From the cell containing the given text, extract its center point as (X, Y) coordinate. 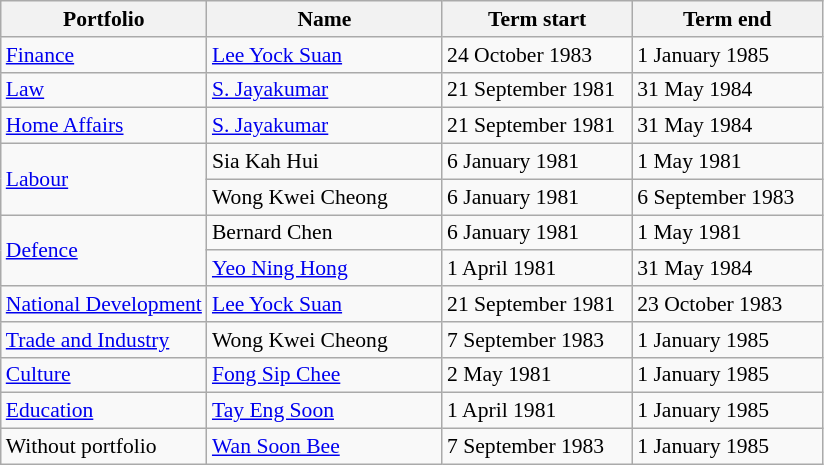
Fong Sip Chee (324, 375)
Term start (537, 19)
Tay Eng Soon (324, 411)
Wan Soon Bee (324, 447)
Defence (104, 250)
National Development (104, 304)
Name (324, 19)
Law (104, 90)
Without portfolio (104, 447)
Yeo Ning Hong (324, 269)
Term end (727, 19)
Culture (104, 375)
Home Affairs (104, 126)
Labour (104, 180)
Finance (104, 55)
Education (104, 411)
Portfolio (104, 19)
24 October 1983 (537, 55)
23 October 1983 (727, 304)
6 September 1983 (727, 197)
2 May 1981 (537, 375)
Bernard Chen (324, 233)
Trade and Industry (104, 340)
Sia Kah Hui (324, 162)
